Determine the (X, Y) coordinate at the center of the cell enclosing the given text.  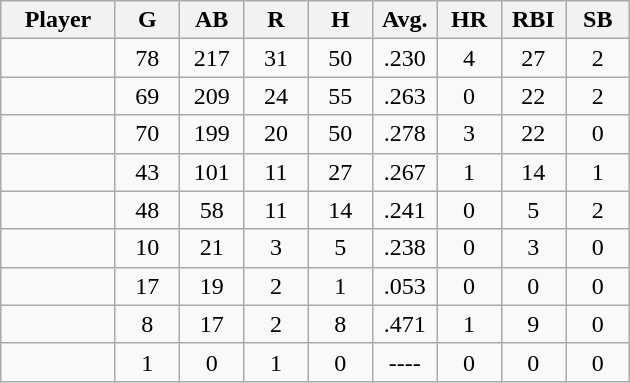
RBI (533, 20)
.278 (404, 134)
19 (211, 286)
43 (147, 172)
31 (276, 58)
Avg. (404, 20)
AB (211, 20)
58 (211, 210)
101 (211, 172)
48 (147, 210)
.230 (404, 58)
55 (340, 96)
Player (58, 20)
.267 (404, 172)
.053 (404, 286)
.241 (404, 210)
24 (276, 96)
209 (211, 96)
199 (211, 134)
78 (147, 58)
10 (147, 248)
G (147, 20)
70 (147, 134)
SB (598, 20)
69 (147, 96)
HR (469, 20)
9 (533, 324)
20 (276, 134)
217 (211, 58)
.471 (404, 324)
21 (211, 248)
.263 (404, 96)
R (276, 20)
.238 (404, 248)
H (340, 20)
---- (404, 362)
4 (469, 58)
